Find where the given text appears and provide that cell's center as (X, Y) coordinate. 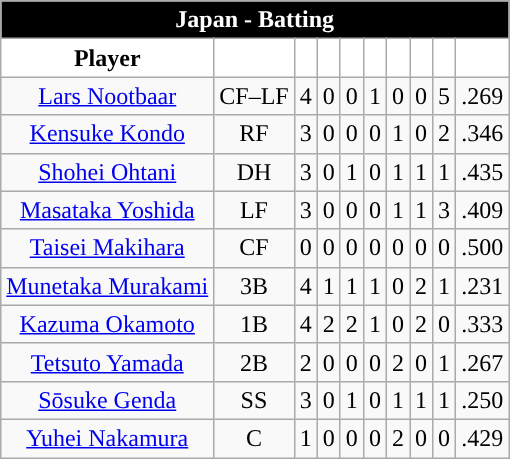
Taisei Makihara (108, 248)
.333 (482, 324)
.267 (482, 362)
Japan - Batting (255, 20)
Lars Nootbaar (108, 96)
Masataka Yoshida (108, 210)
.409 (482, 210)
.346 (482, 134)
RF (254, 134)
Tetsuto Yamada (108, 362)
SS (254, 400)
2B (254, 362)
C (254, 438)
Kensuke Kondo (108, 134)
.231 (482, 286)
.500 (482, 248)
5 (444, 96)
.250 (482, 400)
3B (254, 286)
LF (254, 210)
Shohei Ohtani (108, 172)
.429 (482, 438)
.269 (482, 96)
1B (254, 324)
Yuhei Nakamura (108, 438)
Kazuma Okamoto (108, 324)
Sōsuke Genda (108, 400)
DH (254, 172)
CF–LF (254, 96)
Player (108, 58)
.435 (482, 172)
Munetaka Murakami (108, 286)
CF (254, 248)
